Identify which cell holds the provided text, then report its (x, y) central coordinate. 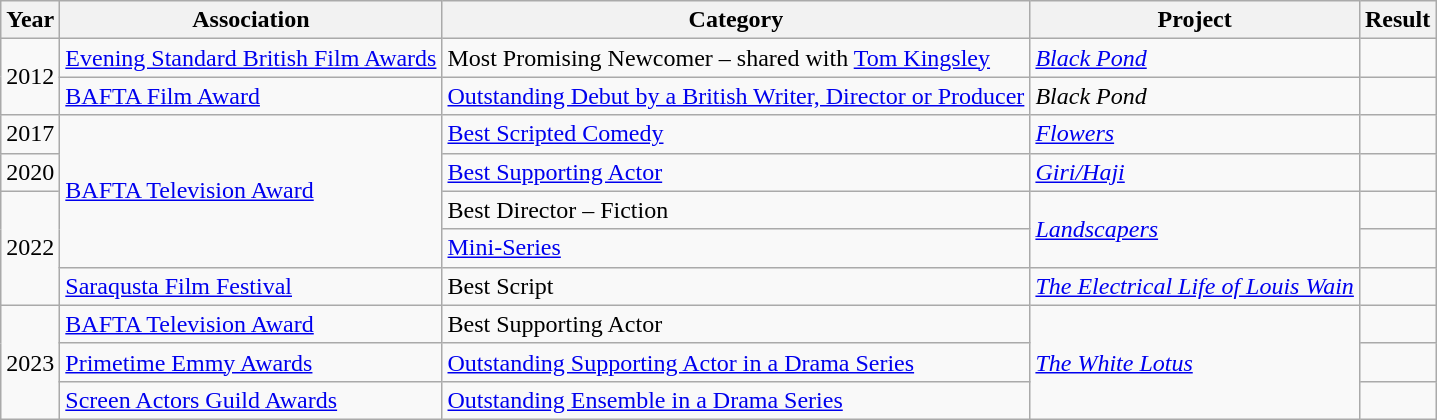
Association (251, 20)
2020 (30, 172)
Best Script (736, 286)
Best Director – Fiction (736, 210)
The White Lotus (1195, 362)
Primetime Emmy Awards (251, 362)
Outstanding Supporting Actor in a Drama Series (736, 362)
Mini-Series (736, 248)
Year (30, 20)
Screen Actors Guild Awards (251, 400)
BAFTA Film Award (251, 96)
Giri/Haji (1195, 172)
The Electrical Life of Louis Wain (1195, 286)
2022 (30, 248)
Landscapers (1195, 229)
Flowers (1195, 134)
2012 (30, 77)
Most Promising Newcomer – shared with Tom Kingsley (736, 58)
Outstanding Debut by a British Writer, Director or Producer (736, 96)
Best Scripted Comedy (736, 134)
Outstanding Ensemble in a Drama Series (736, 400)
Evening Standard British Film Awards (251, 58)
Category (736, 20)
Saraqusta Film Festival (251, 286)
2023 (30, 362)
Result (1397, 20)
2017 (30, 134)
Project (1195, 20)
